Output the [X, Y] coordinate of the center of the cell containing the given text.  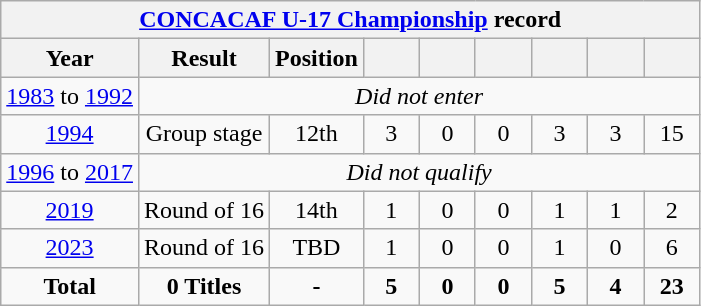
Result [204, 58]
1996 to 2017 [70, 172]
Position [317, 58]
1983 to 1992 [70, 96]
14th [317, 210]
Did not qualify [418, 172]
CONCACAF U-17 Championship record [350, 20]
4 [616, 286]
0 Titles [204, 286]
- [317, 286]
23 [672, 286]
Did not enter [418, 96]
6 [672, 248]
Year [70, 58]
Total [70, 286]
12th [317, 134]
2 [672, 210]
2023 [70, 248]
Group stage [204, 134]
2019 [70, 210]
TBD [317, 248]
1994 [70, 134]
15 [672, 134]
